Return (x, y) of the center of cell containing provided text 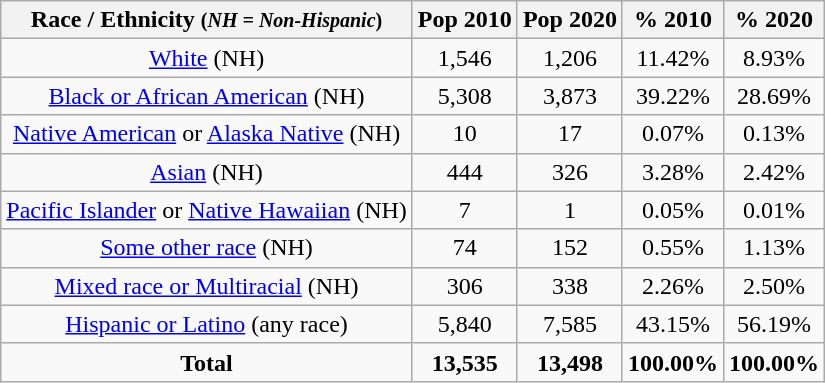
5,840 (464, 324)
56.19% (774, 324)
Asian (NH) (207, 172)
0.07% (672, 134)
13,498 (570, 362)
0.01% (774, 210)
39.22% (672, 96)
2.26% (672, 286)
Pop 2020 (570, 20)
7,585 (570, 324)
Black or African American (NH) (207, 96)
74 (464, 248)
Mixed race or Multiracial (NH) (207, 286)
Hispanic or Latino (any race) (207, 324)
Pacific Islander or Native Hawaiian (NH) (207, 210)
% 2020 (774, 20)
Some other race (NH) (207, 248)
2.50% (774, 286)
10 (464, 134)
0.55% (672, 248)
1,206 (570, 58)
Total (207, 362)
White (NH) (207, 58)
3,873 (570, 96)
13,535 (464, 362)
Native American or Alaska Native (NH) (207, 134)
Race / Ethnicity (NH = Non-Hispanic) (207, 20)
8.93% (774, 58)
17 (570, 134)
306 (464, 286)
1 (570, 210)
Pop 2010 (464, 20)
1.13% (774, 248)
2.42% (774, 172)
3.28% (672, 172)
0.13% (774, 134)
1,546 (464, 58)
% 2010 (672, 20)
7 (464, 210)
152 (570, 248)
11.42% (672, 58)
0.05% (672, 210)
338 (570, 286)
326 (570, 172)
28.69% (774, 96)
444 (464, 172)
5,308 (464, 96)
43.15% (672, 324)
